Return the [X, Y] coordinate for the center point of the cell that contains the specified text.  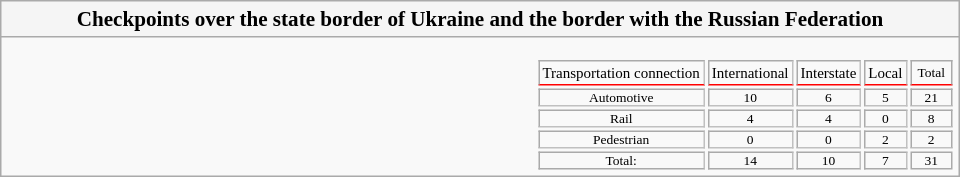
7 [886, 160]
Pedestrian [621, 139]
14 [750, 160]
Transportation connection [621, 72]
8 [932, 118]
5 [886, 97]
21 [932, 97]
Checkpoints over the state border of Ukraine and the border with the Russian Federation [480, 18]
Automotive [621, 97]
Rail [621, 118]
Interstate [828, 72]
Total [932, 72]
31 [932, 160]
Transportation connection International Interstate Local Total Automotive 10 6 5 21 Rail 4 4 0 8 Pedestrian 0 0 2 2 Total: 14 10 7 31 [480, 106]
Total: [621, 160]
International [750, 72]
Local [886, 72]
6 [828, 97]
